For the text-containing cell, return its midpoint in [X, Y] coordinate format. 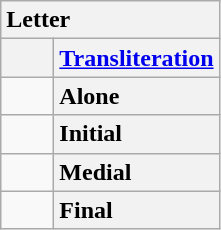
Transliteration [136, 58]
Letter [110, 20]
Alone [136, 96]
Medial [136, 172]
Final [136, 210]
Initial [136, 134]
